For the text-containing cell, return its midpoint in [x, y] coordinate format. 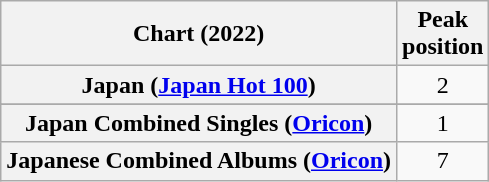
Japan Combined Singles (Oricon) [199, 123]
2 [443, 85]
1 [443, 123]
Japan (Japan Hot 100) [199, 85]
7 [443, 161]
Japanese Combined Albums (Oricon) [199, 161]
Peakposition [443, 34]
Chart (2022) [199, 34]
